Identify which cell holds the provided text, then report its (X, Y) central coordinate. 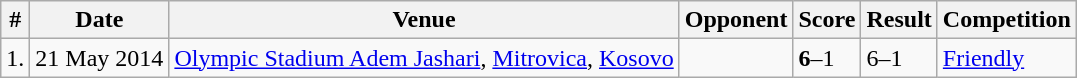
Date (100, 20)
Venue (424, 20)
Friendly (1006, 58)
Competition (1006, 20)
Result (899, 20)
21 May 2014 (100, 58)
1. (16, 58)
Olympic Stadium Adem Jashari, Mitrovica, Kosovo (424, 58)
Opponent (736, 20)
# (16, 20)
Score (827, 20)
